Scan for the cell matching the given text and deliver its (x, y) coordinate at center. 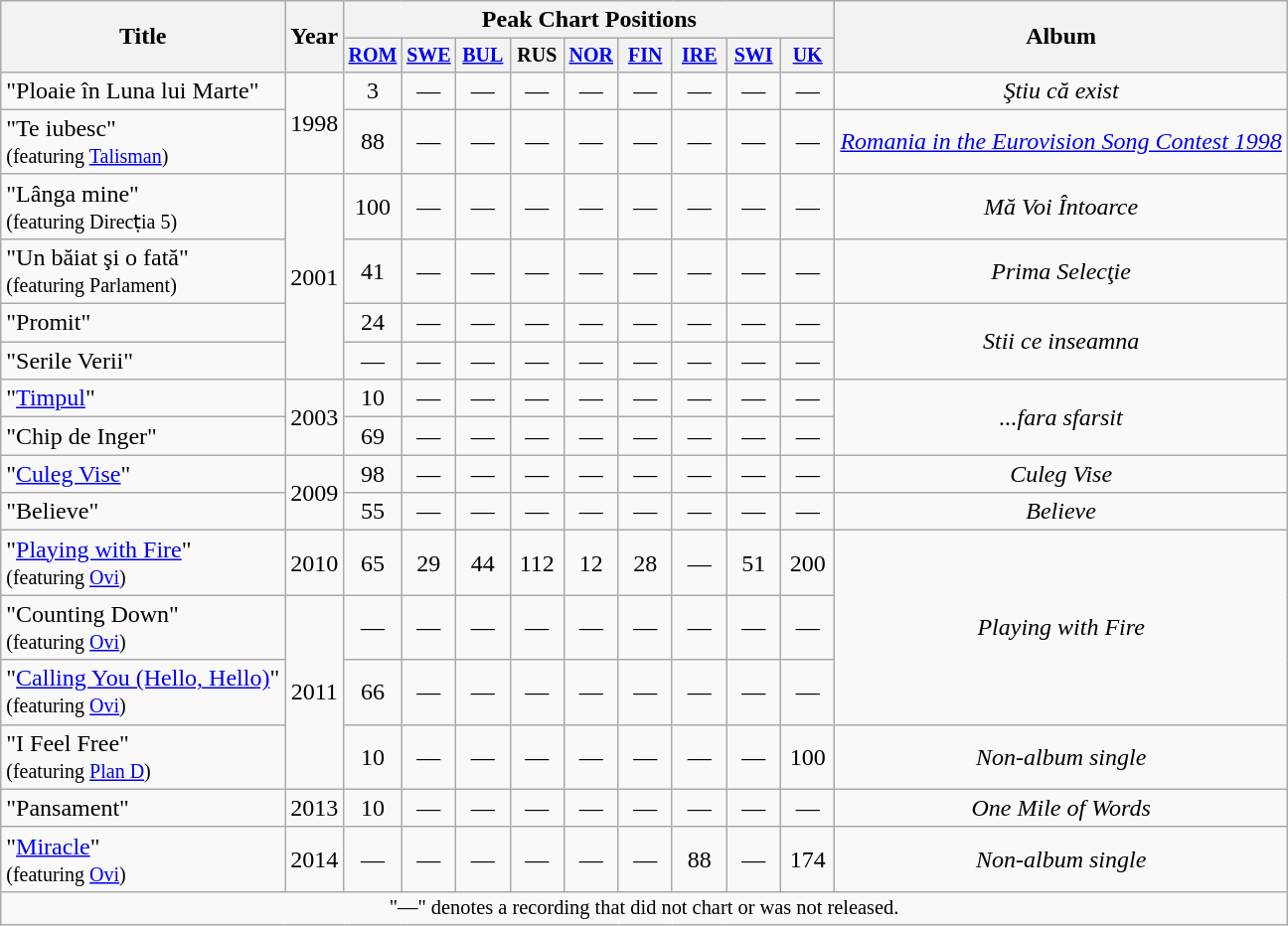
Romania in the Eurovision Song Contest 1998 (1061, 141)
24 (373, 323)
ROM (373, 56)
"Pansament" (143, 808)
28 (645, 562)
"Playing with Fire" (featuring Ovi) (143, 562)
2010 (314, 562)
"Ploaie în Luna lui Marte" (143, 90)
UK (807, 56)
"Te iubesc" (featuring Talisman) (143, 141)
Believe (1061, 512)
2014 (314, 858)
RUS (537, 56)
Playing with Fire (1061, 628)
Year (314, 37)
29 (428, 562)
"Calling You (Hello, Hello)" (featuring Ovi) (143, 692)
NOR (591, 56)
SWI (753, 56)
"Un băiat şi o fată" (featuring Parlament) (143, 270)
BUL (483, 56)
FIN (645, 56)
One Mile of Words (1061, 808)
Title (143, 37)
112 (537, 562)
2011 (314, 692)
Prima Selecţie (1061, 270)
Stii ce inseamna (1061, 342)
41 (373, 270)
"Believe" (143, 512)
98 (373, 474)
44 (483, 562)
"Serile Verii" (143, 361)
174 (807, 858)
12 (591, 562)
2003 (314, 417)
"Counting Down" (featuring Ovi) (143, 628)
2001 (314, 276)
"I Feel Free" (featuring Plan D) (143, 757)
Mă Voi Întoarce (1061, 207)
Culeg Vise (1061, 474)
Album (1061, 37)
"Miracle" (featuring Ovi) (143, 858)
55 (373, 512)
Peak Chart Positions (589, 20)
IRE (699, 56)
"Culeg Vise" (143, 474)
51 (753, 562)
65 (373, 562)
"Timpul" (143, 398)
"Chip de Inger" (143, 436)
200 (807, 562)
"Promit" (143, 323)
66 (373, 692)
1998 (314, 123)
2013 (314, 808)
3 (373, 90)
69 (373, 436)
2009 (314, 493)
"—" denotes a recording that did not chart or was not released. (644, 908)
SWE (428, 56)
"Lânga mine" (featuring Direcṭia 5) (143, 207)
...fara sfarsit (1061, 417)
Ştiu că exist (1061, 90)
